Return (x, y) of the center of cell containing provided text 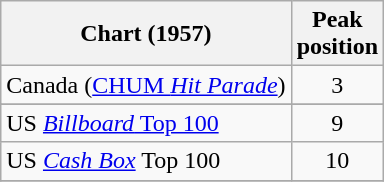
Canada (CHUM Hit Parade) (146, 85)
US Cash Box Top 100 (146, 161)
10 (337, 161)
Peakposition (337, 34)
US Billboard Top 100 (146, 123)
Chart (1957) (146, 34)
3 (337, 85)
9 (337, 123)
